Output the [x, y] coordinate of the center of the cell containing the given text.  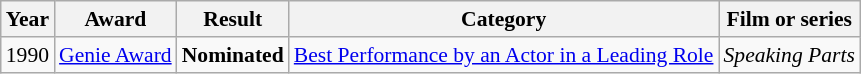
Film or series [788, 19]
Genie Award [116, 55]
Award [116, 19]
Category [504, 19]
Result [233, 19]
Speaking Parts [788, 55]
1990 [28, 55]
Nominated [233, 55]
Best Performance by an Actor in a Leading Role [504, 55]
Year [28, 19]
